Capture the cell that displays the provided text and extract its [X, Y] central coordinate. 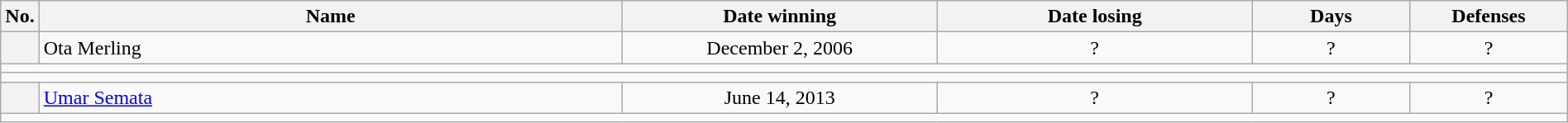
Date losing [1095, 17]
Defenses [1489, 17]
Days [1331, 17]
Ota Merling [331, 48]
No. [20, 17]
Name [331, 17]
Umar Semata [331, 97]
June 14, 2013 [779, 97]
December 2, 2006 [779, 48]
Date winning [779, 17]
